Provide the [x, y] coordinate of the cell's center where the given text is located.  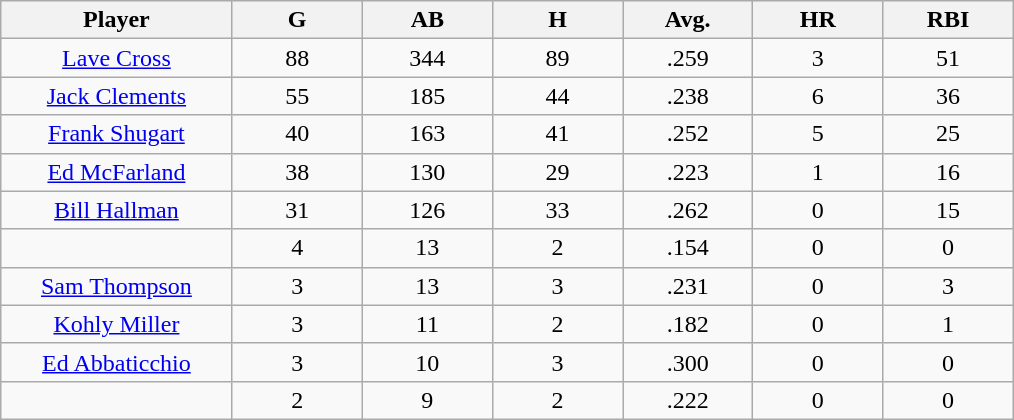
Bill Hallman [116, 210]
31 [297, 210]
33 [557, 210]
185 [427, 96]
6 [818, 96]
130 [427, 172]
9 [427, 400]
RBI [948, 20]
G [297, 20]
AB [427, 20]
Frank Shugart [116, 134]
44 [557, 96]
.262 [688, 210]
.223 [688, 172]
36 [948, 96]
4 [297, 248]
Avg. [688, 20]
40 [297, 134]
88 [297, 58]
.259 [688, 58]
Kohly Miller [116, 324]
Lave Cross [116, 58]
.252 [688, 134]
HR [818, 20]
Jack Clements [116, 96]
.231 [688, 286]
Ed McFarland [116, 172]
163 [427, 134]
55 [297, 96]
11 [427, 324]
Ed Abbaticchio [116, 362]
126 [427, 210]
5 [818, 134]
29 [557, 172]
.222 [688, 400]
.300 [688, 362]
.182 [688, 324]
41 [557, 134]
.238 [688, 96]
10 [427, 362]
38 [297, 172]
15 [948, 210]
344 [427, 58]
51 [948, 58]
16 [948, 172]
Sam Thompson [116, 286]
25 [948, 134]
Player [116, 20]
.154 [688, 248]
89 [557, 58]
H [557, 20]
